Provide the [x, y] coordinate of the cell's center where the given text is located.  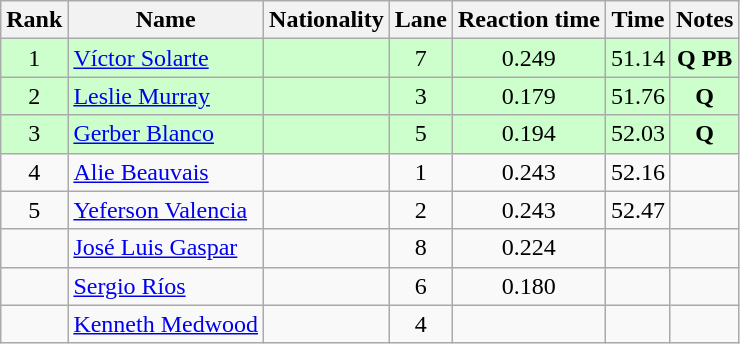
Reaction time [528, 20]
Time [638, 20]
52.16 [638, 172]
7 [420, 58]
52.03 [638, 134]
Kenneth Medwood [166, 324]
Víctor Solarte [166, 58]
0.194 [528, 134]
Name [166, 20]
0.249 [528, 58]
Notes [704, 20]
0.224 [528, 248]
Gerber Blanco [166, 134]
Lane [420, 20]
0.180 [528, 286]
Nationality [327, 20]
0.179 [528, 96]
Alie Beauvais [166, 172]
Q PB [704, 58]
Leslie Murray [166, 96]
52.47 [638, 210]
Sergio Ríos [166, 286]
8 [420, 248]
51.14 [638, 58]
José Luis Gaspar [166, 248]
6 [420, 286]
Yeferson Valencia [166, 210]
Rank [34, 20]
51.76 [638, 96]
